Identify which cell holds the provided text, then report its (X, Y) central coordinate. 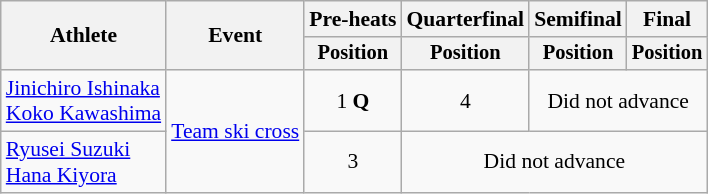
1 Q (352, 100)
Ryusei SuzukiHana Kiyora (84, 162)
Jinichiro IshinakaKoko Kawashima (84, 100)
Team ski cross (235, 131)
Quarterfinal (466, 19)
3 (352, 162)
Athlete (84, 36)
Final (667, 19)
Event (235, 36)
4 (466, 100)
Pre-heats (352, 19)
Semifinal (578, 19)
